Output the [X, Y] coordinate of the center of the cell containing the given text.  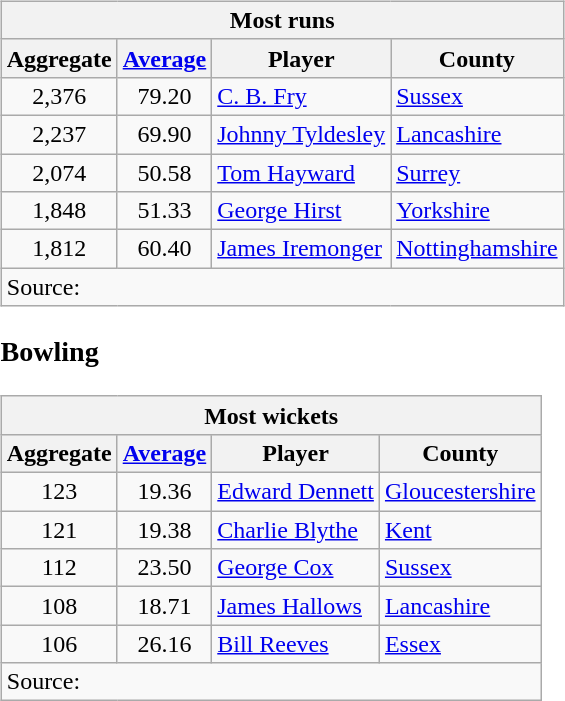
2,074 [59, 173]
Kent [460, 530]
George Cox [296, 568]
Most wickets [271, 415]
106 [59, 644]
1,848 [59, 211]
Most runs [282, 20]
26.16 [164, 644]
George Hirst [302, 211]
Essex [460, 644]
Tom Hayward [302, 173]
121 [59, 530]
50.58 [164, 173]
108 [59, 606]
Johnny Tyldesley [302, 134]
2,376 [59, 96]
James Hallows [296, 606]
James Iremonger [302, 249]
19.38 [164, 530]
Gloucestershire [460, 492]
1,812 [59, 249]
112 [59, 568]
Nottinghamshire [477, 249]
60.40 [164, 249]
123 [59, 492]
Surrey [477, 173]
Bill Reeves [296, 644]
Edward Dennett [296, 492]
2,237 [59, 134]
C. B. Fry [302, 96]
18.71 [164, 606]
Yorkshire [477, 211]
51.33 [164, 211]
23.50 [164, 568]
79.20 [164, 96]
Charlie Blythe [296, 530]
19.36 [164, 492]
69.90 [164, 134]
